For the text-containing cell, return its midpoint in [X, Y] coordinate format. 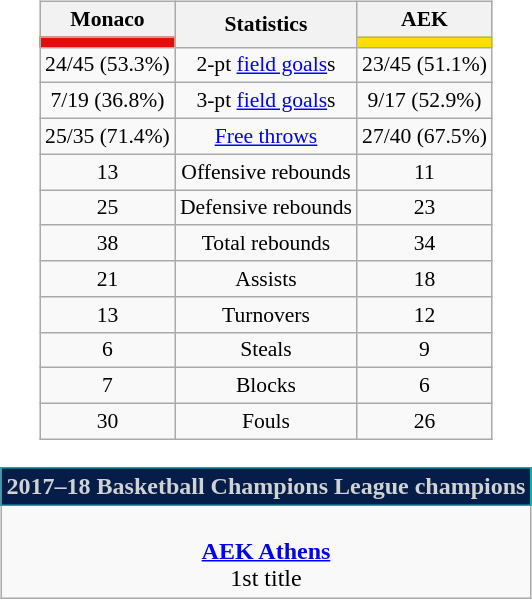
2017–18 Basketball Champions League champions [266, 486]
12 [424, 314]
27/40 (67.5%) [424, 136]
AEK Athens1st title [266, 551]
11 [424, 172]
AEK [424, 19]
Defensive rebounds [266, 208]
38 [108, 243]
7/19 (36.8%) [108, 101]
9/17 (52.9%) [424, 101]
23 [424, 208]
Free throws [266, 136]
30 [108, 421]
7 [108, 386]
Turnovers [266, 314]
Steals [266, 350]
Fouls [266, 421]
25/35 (71.4%) [108, 136]
Blocks [266, 386]
Statistics [266, 24]
34 [424, 243]
Total rebounds [266, 243]
9 [424, 350]
26 [424, 421]
21 [108, 279]
18 [424, 279]
Offensive rebounds [266, 172]
3-pt field goalss [266, 101]
25 [108, 208]
Assists [266, 279]
2-pt field goalss [266, 65]
Monaco [108, 19]
23/45 (51.1%) [424, 65]
24/45 (53.3%) [108, 65]
